Output the [X, Y] coordinate of the center of the cell containing the given text.  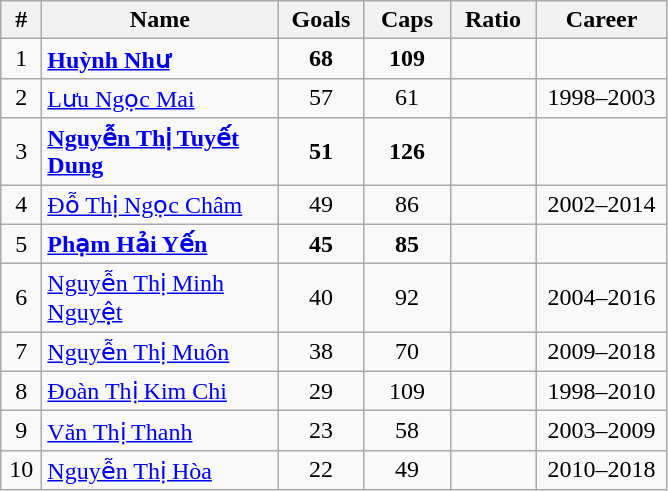
2 [22, 98]
1998–2010 [602, 391]
126 [407, 152]
Goals [321, 20]
2004–2016 [602, 298]
3 [22, 152]
92 [407, 298]
Huỳnh Như [160, 59]
2009–2018 [602, 352]
Đỗ Thị Ngọc Châm [160, 204]
1998–2003 [602, 98]
85 [407, 244]
61 [407, 98]
1 [22, 59]
5 [22, 244]
8 [22, 391]
Caps [407, 20]
29 [321, 391]
38 [321, 352]
22 [321, 470]
Văn Thị Thanh [160, 431]
2002–2014 [602, 204]
Name [160, 20]
Nguyễn Thị Muôn [160, 352]
57 [321, 98]
# [22, 20]
4 [22, 204]
23 [321, 431]
Nguyễn Thị Minh Nguyệt [160, 298]
45 [321, 244]
2003–2009 [602, 431]
86 [407, 204]
9 [22, 431]
58 [407, 431]
Career [602, 20]
10 [22, 470]
7 [22, 352]
40 [321, 298]
6 [22, 298]
Phạm Hải Yến [160, 244]
Ratio [493, 20]
Nguyễn Thị Tuyết Dung [160, 152]
68 [321, 59]
Lưu Ngọc Mai [160, 98]
Nguyễn Thị Hòa [160, 470]
2010–2018 [602, 470]
70 [407, 352]
51 [321, 152]
Đoàn Thị Kim Chi [160, 391]
